Find where the given text appears and provide that cell's center as [X, Y] coordinate. 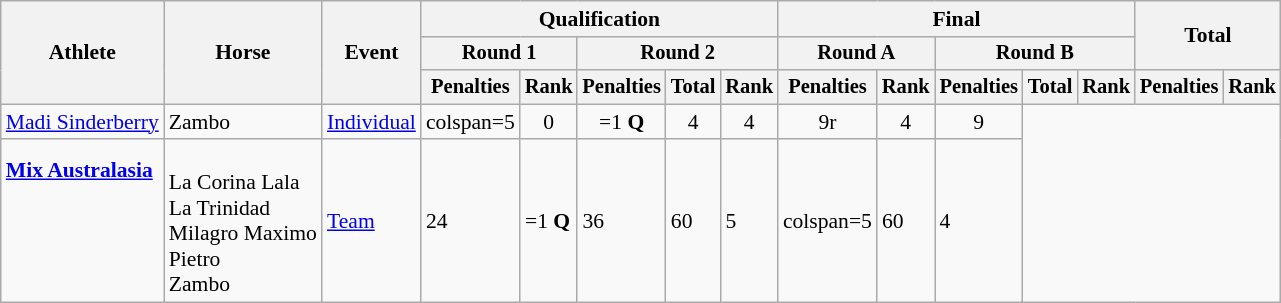
Event [372, 52]
Horse [243, 52]
0 [549, 122]
Individual [372, 122]
Zambo [243, 122]
Round 1 [500, 54]
9r [828, 122]
Team [372, 222]
24 [470, 222]
Mix Australasia [82, 222]
Round B [1035, 54]
9 [979, 122]
Qualification [600, 19]
Athlete [82, 52]
5 [749, 222]
Final [956, 19]
36 [621, 222]
Round A [856, 54]
Round 2 [677, 54]
La Corina LalaLa TrinidadMilagro MaximoPietroZambo [243, 222]
Madi Sinderberry [82, 122]
